Locate the cell with the specified text and output its [X, Y] center coordinate. 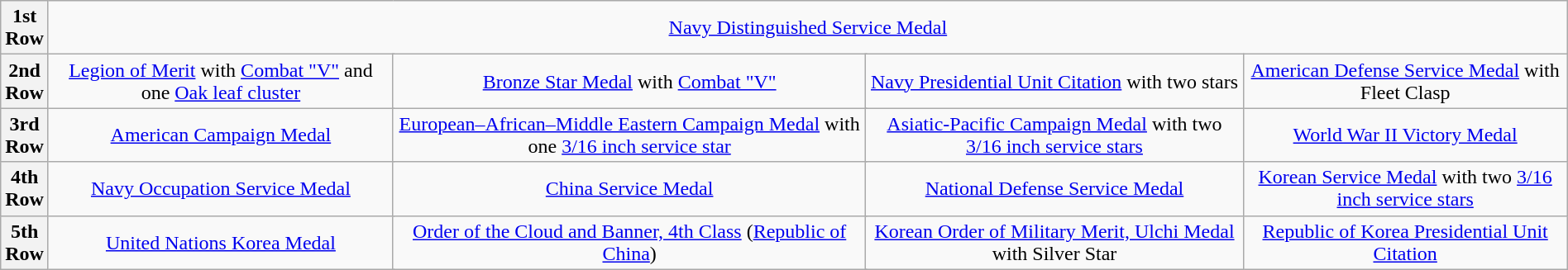
Republic of Korea Presidential Unit Citation [1405, 243]
Navy Distinguished Service Medal [807, 28]
Navy Occupation Service Medal [220, 188]
Order of the Cloud and Banner, 4th Class (Republic of China) [629, 243]
China Service Medal [629, 188]
3rdRow [25, 135]
2ndRow [25, 81]
Legion of Merit with Combat "V" and one Oak leaf cluster [220, 81]
Asiatic-Pacific Campaign Medal with two 3/16 inch service stars [1054, 135]
Navy Presidential Unit Citation with two stars [1054, 81]
European–African–Middle Eastern Campaign Medal with one 3/16 inch service star [629, 135]
Bronze Star Medal with Combat "V" [629, 81]
United Nations Korea Medal [220, 243]
American Defense Service Medal with Fleet Clasp [1405, 81]
4thRow [25, 188]
Korean Service Medal with two 3/16 inch service stars [1405, 188]
1stRow [25, 28]
Korean Order of Military Merit, Ulchi Medal with Silver Star [1054, 243]
National Defense Service Medal [1054, 188]
American Campaign Medal [220, 135]
World War II Victory Medal [1405, 135]
5thRow [25, 243]
